From the cell containing the given text, extract its center point as [X, Y] coordinate. 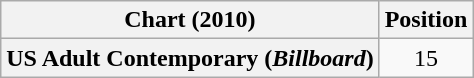
Position [426, 20]
Chart (2010) [190, 20]
15 [426, 58]
US Adult Contemporary (Billboard) [190, 58]
